Return [X, Y] of the center of cell containing provided text 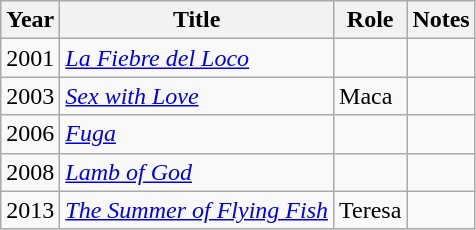
The Summer of Flying Fish [197, 210]
Teresa [370, 210]
2008 [30, 172]
2006 [30, 134]
Sex with Love [197, 96]
Lamb of God [197, 172]
Notes [441, 20]
Role [370, 20]
La Fiebre del Loco [197, 58]
Maca [370, 96]
2001 [30, 58]
Fuga [197, 134]
2003 [30, 96]
2013 [30, 210]
Title [197, 20]
Year [30, 20]
